For the text-containing cell, return its midpoint in (x, y) coordinate format. 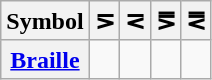
⪙ (196, 21)
Braille (45, 59)
⪚ (166, 21)
⋝ (104, 21)
⋜ (136, 21)
Symbol (45, 21)
